Provide the [x, y] coordinate of the cell's center where the given text is located.  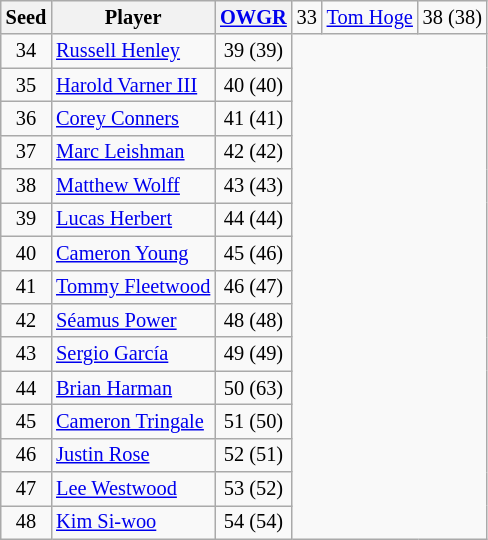
48 [26, 522]
48 (48) [253, 320]
40 [26, 253]
Lee Westwood [133, 489]
Tom Hoge [370, 17]
Kim Si-woo [133, 522]
47 [26, 489]
52 (51) [253, 455]
45 (46) [253, 253]
39 (39) [253, 51]
Harold Varner III [133, 85]
46 (47) [253, 287]
37 [26, 152]
Brian Harman [133, 388]
Player [133, 17]
OWGR [253, 17]
44 [26, 388]
Lucas Herbert [133, 219]
51 (50) [253, 421]
42 [26, 320]
46 [26, 455]
54 (54) [253, 522]
Sergio García [133, 354]
50 (63) [253, 388]
40 (40) [253, 85]
Marc Leishman [133, 152]
43 (43) [253, 186]
Cameron Tringale [133, 421]
35 [26, 85]
45 [26, 421]
Tommy Fleetwood [133, 287]
44 (44) [253, 219]
36 [26, 118]
41 (41) [253, 118]
43 [26, 354]
33 [307, 17]
34 [26, 51]
41 [26, 287]
Justin Rose [133, 455]
Séamus Power [133, 320]
Corey Conners [133, 118]
38 (38) [452, 17]
Matthew Wolff [133, 186]
42 (42) [253, 152]
Cameron Young [133, 253]
38 [26, 186]
49 (49) [253, 354]
53 (52) [253, 489]
Russell Henley [133, 51]
39 [26, 219]
Seed [26, 17]
